Detect which cell encompasses the target text, then output its (X, Y) center coordinate. 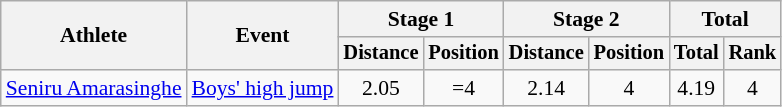
=4 (463, 88)
Boys' high jump (263, 88)
Rank (753, 54)
2.14 (546, 88)
2.05 (380, 88)
4.19 (696, 88)
Seniru Amarasinghe (94, 88)
Stage 1 (420, 19)
Stage 2 (586, 19)
Athlete (94, 36)
Event (263, 36)
